Search for the cell housing the specified text and yield its (X, Y) center coordinate. 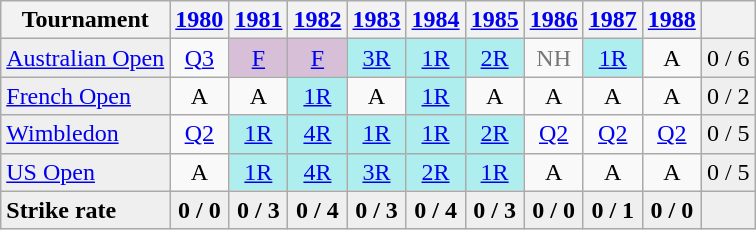
1986 (554, 20)
1983 (376, 20)
Australian Open (86, 58)
1987 (612, 20)
1980 (200, 20)
1985 (494, 20)
1982 (318, 20)
US Open (86, 172)
Strike rate (86, 210)
1984 (436, 20)
1988 (672, 20)
Wimbledon (86, 134)
0 / 6 (728, 58)
Q3 (200, 58)
NH (554, 58)
1981 (258, 20)
0 / 2 (728, 96)
Tournament (86, 20)
0 / 1 (612, 210)
French Open (86, 96)
